Extract the [X, Y] coordinate from the center of the cell holding the provided text.  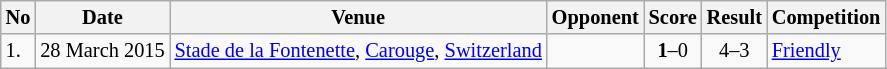
Stade de la Fontenette, Carouge, Switzerland [358, 51]
No [18, 17]
Result [734, 17]
28 March 2015 [102, 51]
4–3 [734, 51]
Score [673, 17]
1. [18, 51]
Opponent [596, 17]
Date [102, 17]
Friendly [826, 51]
1–0 [673, 51]
Venue [358, 17]
Competition [826, 17]
